Detect which cell encompasses the target text, then output its (x, y) center coordinate. 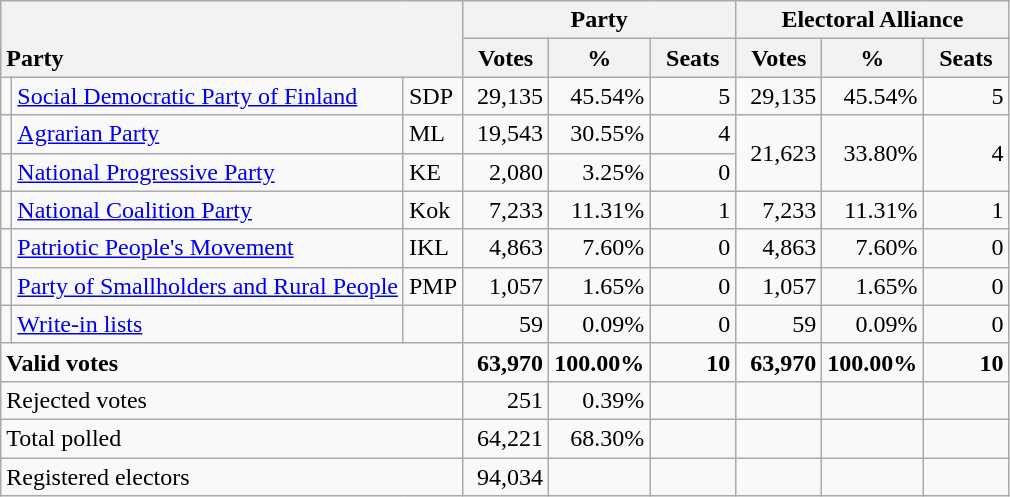
3.25% (600, 172)
Party of Smallholders and Rural People (208, 286)
Rejected votes (232, 400)
Registered electors (232, 477)
64,221 (506, 438)
SDP (432, 96)
Patriotic People's Movement (208, 248)
IKL (432, 248)
Write-in lists (208, 324)
19,543 (506, 134)
251 (506, 400)
ML (432, 134)
National Coalition Party (208, 210)
Valid votes (232, 362)
68.30% (600, 438)
Agrarian Party (208, 134)
Social Democratic Party of Finland (208, 96)
KE (432, 172)
Kok (432, 210)
94,034 (506, 477)
PMP (432, 286)
0.39% (600, 400)
Electoral Alliance (872, 20)
33.80% (872, 153)
21,623 (779, 153)
National Progressive Party (208, 172)
2,080 (506, 172)
30.55% (600, 134)
Total polled (232, 438)
